Pinpoint the cell where the given text exists, returning its (x, y) midpoint coordinate. 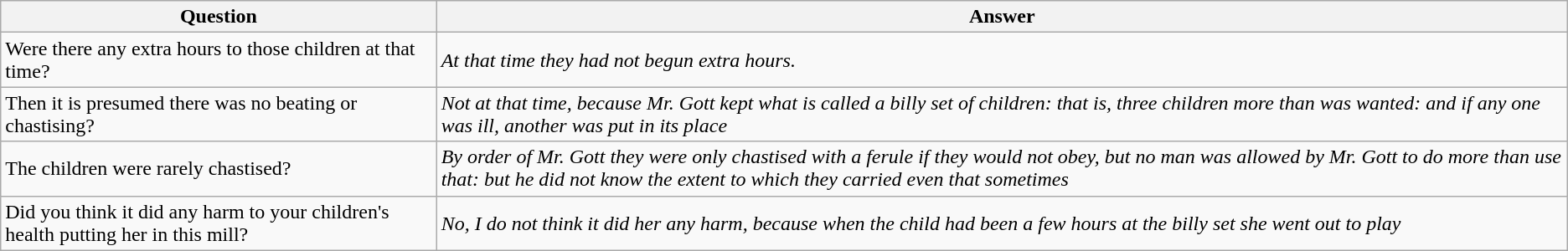
No, I do not think it did her any harm, because when the child had been a few hours at the billy set she went out to play (1002, 223)
Then it is presumed there was no beating or chastising? (219, 114)
Question (219, 17)
At that time they had not begun extra hours. (1002, 60)
Were there any extra hours to those children at that time? (219, 60)
Did you think it did any harm to your children's health putting her in this mill? (219, 223)
Answer (1002, 17)
The children were rarely chastised? (219, 169)
